Detect which cell encompasses the target text, then output its [X, Y] center coordinate. 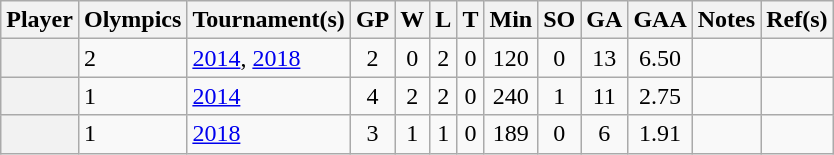
6 [604, 134]
2014, 2018 [269, 58]
2014 [269, 96]
3 [372, 134]
2018 [269, 134]
W [412, 20]
Ref(s) [797, 20]
189 [511, 134]
Player [40, 20]
6.50 [660, 58]
GP [372, 20]
GA [604, 20]
GAA [660, 20]
1.91 [660, 134]
13 [604, 58]
Tournament(s) [269, 20]
L [444, 20]
2.75 [660, 96]
4 [372, 96]
240 [511, 96]
Min [511, 20]
Olympics [132, 20]
120 [511, 58]
11 [604, 96]
T [470, 20]
Notes [726, 20]
SO [560, 20]
